Detect which cell encompasses the target text, then output its [x, y] center coordinate. 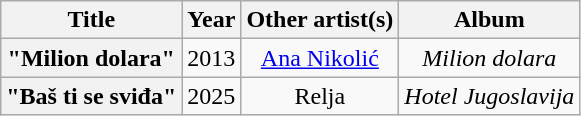
Title [92, 20]
2025 [212, 96]
Other artist(s) [320, 20]
Year [212, 20]
2013 [212, 58]
Milion dolara [490, 58]
Ana Nikolić [320, 58]
Relja [320, 96]
"Milion dolara" [92, 58]
Hotel Jugoslavija [490, 96]
"Baš ti se sviđa" [92, 96]
Album [490, 20]
